Search for the cell housing the specified text and yield its [X, Y] center coordinate. 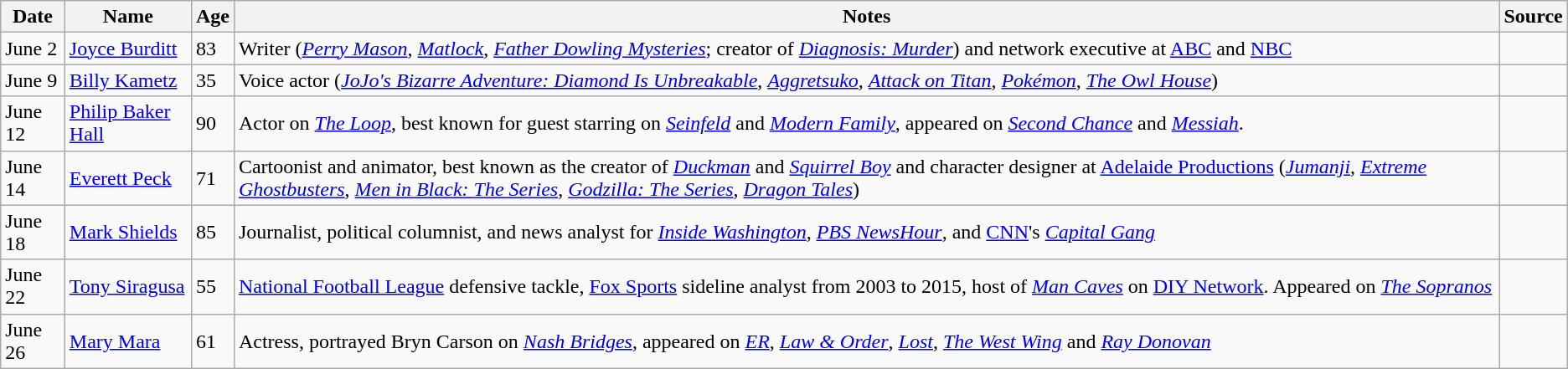
61 [213, 341]
National Football League defensive tackle, Fox Sports sideline analyst from 2003 to 2015, host of Man Caves on DIY Network. Appeared on The Sopranos [866, 286]
June 12 [34, 124]
Voice actor (JoJo's Bizarre Adventure: Diamond Is Unbreakable, Aggretsuko, Attack on Titan, Pokémon, The Owl House) [866, 80]
Notes [866, 17]
Mary Mara [127, 341]
June 14 [34, 177]
Philip Baker Hall [127, 124]
Writer (Perry Mason, Matlock, Father Dowling Mysteries; creator of Diagnosis: Murder) and network executive at ABC and NBC [866, 49]
June 9 [34, 80]
Billy Kametz [127, 80]
Joyce Burditt [127, 49]
Actor on The Loop, best known for guest starring on Seinfeld and Modern Family, appeared on Second Chance and Messiah. [866, 124]
June 18 [34, 233]
Journalist, political columnist, and news analyst for Inside Washington, PBS NewsHour, and CNN's Capital Gang [866, 233]
Age [213, 17]
Everett Peck [127, 177]
83 [213, 49]
85 [213, 233]
55 [213, 286]
Source [1533, 17]
71 [213, 177]
Date [34, 17]
Name [127, 17]
June 22 [34, 286]
Actress, portrayed Bryn Carson on Nash Bridges, appeared on ER, Law & Order, Lost, The West Wing and Ray Donovan [866, 341]
90 [213, 124]
Tony Siragusa [127, 286]
June 26 [34, 341]
35 [213, 80]
June 2 [34, 49]
Mark Shields [127, 233]
